Scan for the cell matching the given text and deliver its (x, y) coordinate at center. 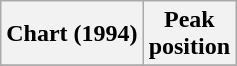
Chart (1994) (72, 34)
Peakposition (189, 34)
